Search for the cell housing the specified text and yield its [X, Y] center coordinate. 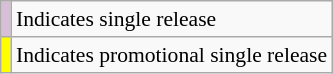
Indicates promotional single release [172, 55]
Indicates single release [172, 19]
